Identify which cell holds the provided text, then report its (X, Y) central coordinate. 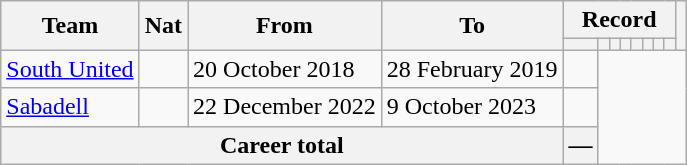
To (472, 26)
9 October 2023 (472, 107)
Record (619, 20)
From (285, 26)
South United (70, 69)
28 February 2019 (472, 69)
Sabadell (70, 107)
Team (70, 26)
Career total (282, 145)
Nat (163, 26)
22 December 2022 (285, 107)
20 October 2018 (285, 69)
— (580, 145)
